Capture the cell that displays the provided text and extract its [x, y] central coordinate. 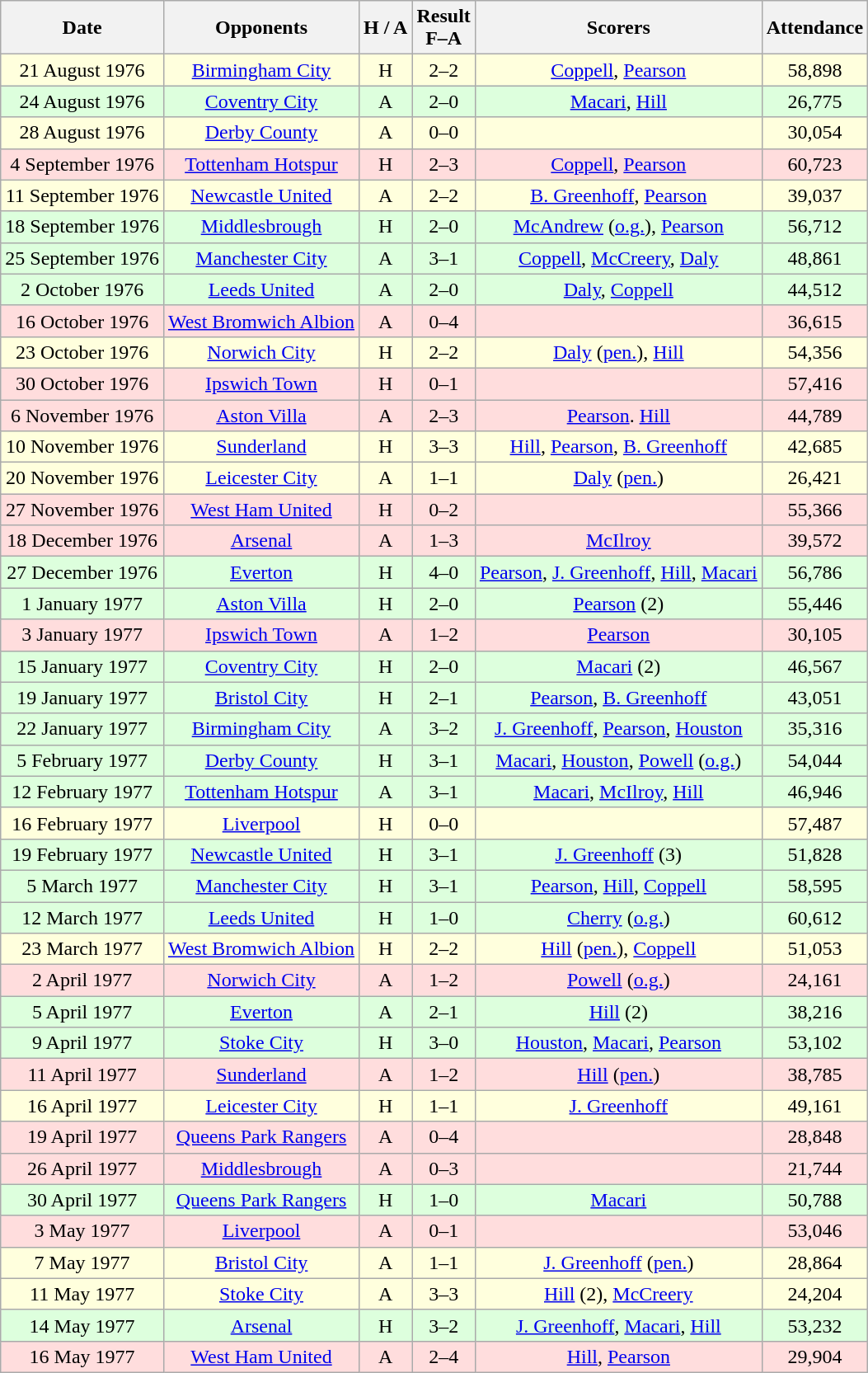
Opponents [260, 28]
3 January 1977 [82, 635]
Pearson, J. Greenhoff, Hill, Macari [618, 572]
Hill (pen.), Coppell [618, 949]
38,785 [814, 1074]
0–2 [443, 510]
28,864 [814, 1263]
4–0 [443, 572]
26 April 1977 [82, 1168]
57,416 [814, 383]
11 May 1977 [82, 1294]
30 October 1976 [82, 383]
23 October 1976 [82, 352]
53,102 [814, 1043]
56,786 [814, 572]
28 August 1976 [82, 133]
24,161 [814, 980]
Scorers [618, 28]
6 November 1976 [82, 415]
Coppell, McCreery, Daly [618, 258]
Daly (pen.) [618, 478]
51,828 [814, 854]
2 April 1977 [82, 980]
Date [82, 28]
26,775 [814, 101]
Houston, Macari, Pearson [618, 1043]
21,744 [814, 1168]
3–0 [443, 1043]
56,712 [814, 227]
9 April 1977 [82, 1043]
5 March 1977 [82, 886]
24 August 1976 [82, 101]
J. Greenhoff (3) [618, 854]
1 January 1977 [82, 604]
18 December 1976 [82, 541]
McIlroy [618, 541]
36,615 [814, 321]
44,789 [814, 415]
5 February 1977 [82, 760]
ResultF–A [443, 28]
51,053 [814, 949]
Macari, Hill [618, 101]
J. Greenhoff, Pearson, Houston [618, 729]
23 March 1977 [82, 949]
Macari, Houston, Powell (o.g.) [618, 760]
3 May 1977 [82, 1231]
7 May 1977 [82, 1263]
Powell (o.g.) [618, 980]
46,946 [814, 792]
16 May 1977 [82, 1357]
30 April 1977 [82, 1200]
58,595 [814, 886]
48,861 [814, 258]
39,037 [814, 195]
Pearson (2) [618, 604]
54,044 [814, 760]
50,788 [814, 1200]
16 February 1977 [82, 823]
5 April 1977 [82, 1012]
1–3 [443, 541]
19 January 1977 [82, 698]
11 September 1976 [82, 195]
24,204 [814, 1294]
57,487 [814, 823]
60,723 [814, 164]
Daly, Coppell [618, 289]
19 February 1977 [82, 854]
10 November 1976 [82, 447]
39,572 [814, 541]
22 January 1977 [82, 729]
0–3 [443, 1168]
Pearson [618, 635]
19 April 1977 [82, 1137]
Macari, McIlroy, Hill [618, 792]
J. Greenhoff (pen.) [618, 1263]
38,216 [814, 1012]
16 April 1977 [82, 1106]
B. Greenhoff, Pearson [618, 195]
46,567 [814, 666]
53,046 [814, 1231]
18 September 1976 [82, 227]
42,685 [814, 447]
11 April 1977 [82, 1074]
Hill (2) [618, 1012]
58,898 [814, 70]
J. Greenhoff, Macari, Hill [618, 1325]
27 December 1976 [82, 572]
12 February 1977 [82, 792]
29,904 [814, 1357]
43,051 [814, 698]
16 October 1976 [82, 321]
30,105 [814, 635]
55,446 [814, 604]
Hill, Pearson [618, 1357]
12 March 1977 [82, 918]
Pearson. Hill [618, 415]
Hill (2), McCreery [618, 1294]
21 August 1976 [82, 70]
Cherry (o.g.) [618, 918]
J. Greenhoff [618, 1106]
44,512 [814, 289]
55,366 [814, 510]
53,232 [814, 1325]
Pearson, B. Greenhoff [618, 698]
Hill, Pearson, B. Greenhoff [618, 447]
60,612 [814, 918]
Hill (pen.) [618, 1074]
28,848 [814, 1137]
15 January 1977 [82, 666]
4 September 1976 [82, 164]
54,356 [814, 352]
Macari [618, 1200]
30,054 [814, 133]
2–4 [443, 1357]
2 October 1976 [82, 289]
14 May 1977 [82, 1325]
Attendance [814, 28]
20 November 1976 [82, 478]
Macari (2) [618, 666]
McAndrew (o.g.), Pearson [618, 227]
Pearson, Hill, Coppell [618, 886]
25 September 1976 [82, 258]
35,316 [814, 729]
27 November 1976 [82, 510]
Daly (pen.), Hill [618, 352]
H / A [386, 28]
49,161 [814, 1106]
26,421 [814, 478]
